Extract the (X, Y) coordinate from the center of the cell holding the provided text.  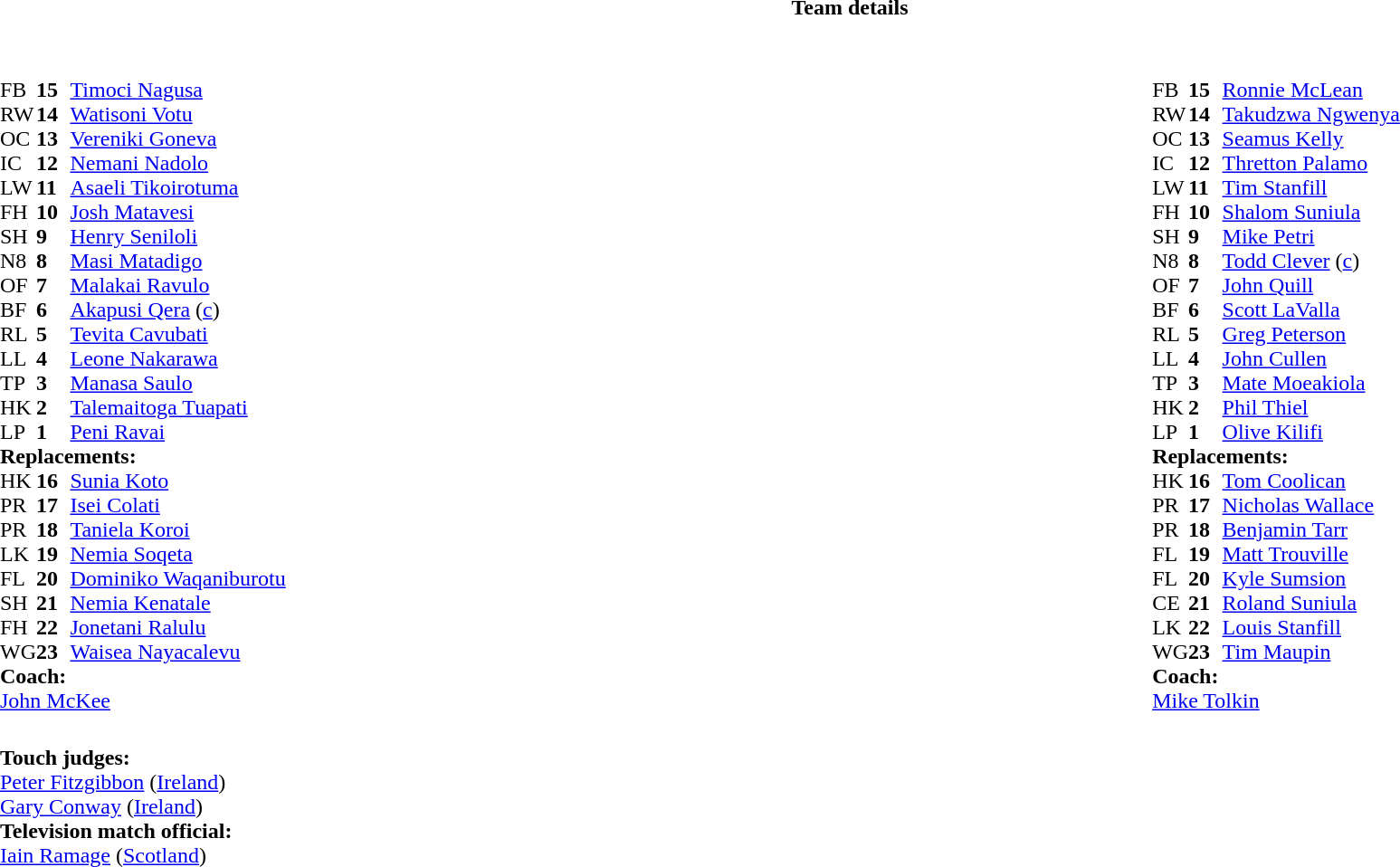
Talemaitoga Tuapati (177, 407)
Nemia Kenatale (177, 603)
Tom Coolican (1311, 481)
Tim Maupin (1311, 652)
Peni Ravai (177, 433)
Phil Thiel (1311, 407)
Todd Clever (c) (1311, 261)
Mike Tolkin (1276, 700)
Akapusi Qera (c) (177, 310)
Thretton Palamo (1311, 163)
Olive Kilifi (1311, 433)
Henry Seniloli (177, 237)
Josh Matavesi (177, 212)
John Cullen (1311, 358)
Tevita Cavubati (177, 335)
CE (1170, 603)
Tim Stanfill (1311, 188)
Taniela Koroi (177, 530)
Vereniki Goneva (177, 139)
Nemani Nadolo (177, 163)
Nicholas Wallace (1311, 505)
Watisoni Votu (177, 114)
Shalom Suniula (1311, 212)
Jonetani Ralulu (177, 628)
Scott LaValla (1311, 310)
Dominiko Waqaniburotu (177, 579)
Masi Matadigo (177, 261)
Mike Petri (1311, 237)
Waisea Nayacalevu (177, 652)
Louis Stanfill (1311, 628)
Ronnie McLean (1311, 91)
John Quill (1311, 286)
Roland Suniula (1311, 603)
Takudzwa Ngwenya (1311, 114)
Timoci Nagusa (177, 91)
Asaeli Tikoirotuma (177, 188)
Nemia Soqeta (177, 554)
Matt Trouville (1311, 554)
Manasa Saulo (177, 384)
Kyle Sumsion (1311, 579)
Benjamin Tarr (1311, 530)
Isei Colati (177, 505)
John McKee (143, 700)
Leone Nakarawa (177, 358)
Sunia Koto (177, 481)
Mate Moeakiola (1311, 384)
Malakai Ravulo (177, 286)
Seamus Kelly (1311, 139)
Greg Peterson (1311, 335)
